Capture the cell that displays the provided text and extract its [x, y] central coordinate. 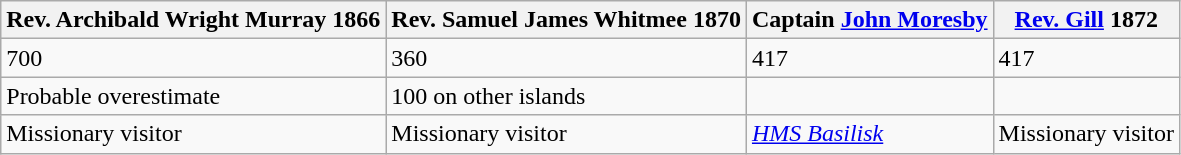
700 [194, 58]
Probable overestimate [194, 96]
Captain John Moresby [870, 20]
Rev. Gill 1872 [1086, 20]
360 [566, 58]
HMS Basilisk [870, 134]
100 on other islands [566, 96]
Rev. Archibald Wright Murray 1866 [194, 20]
Rev. Samuel James Whitmee 1870 [566, 20]
